Return (x, y) of the center of cell containing provided text 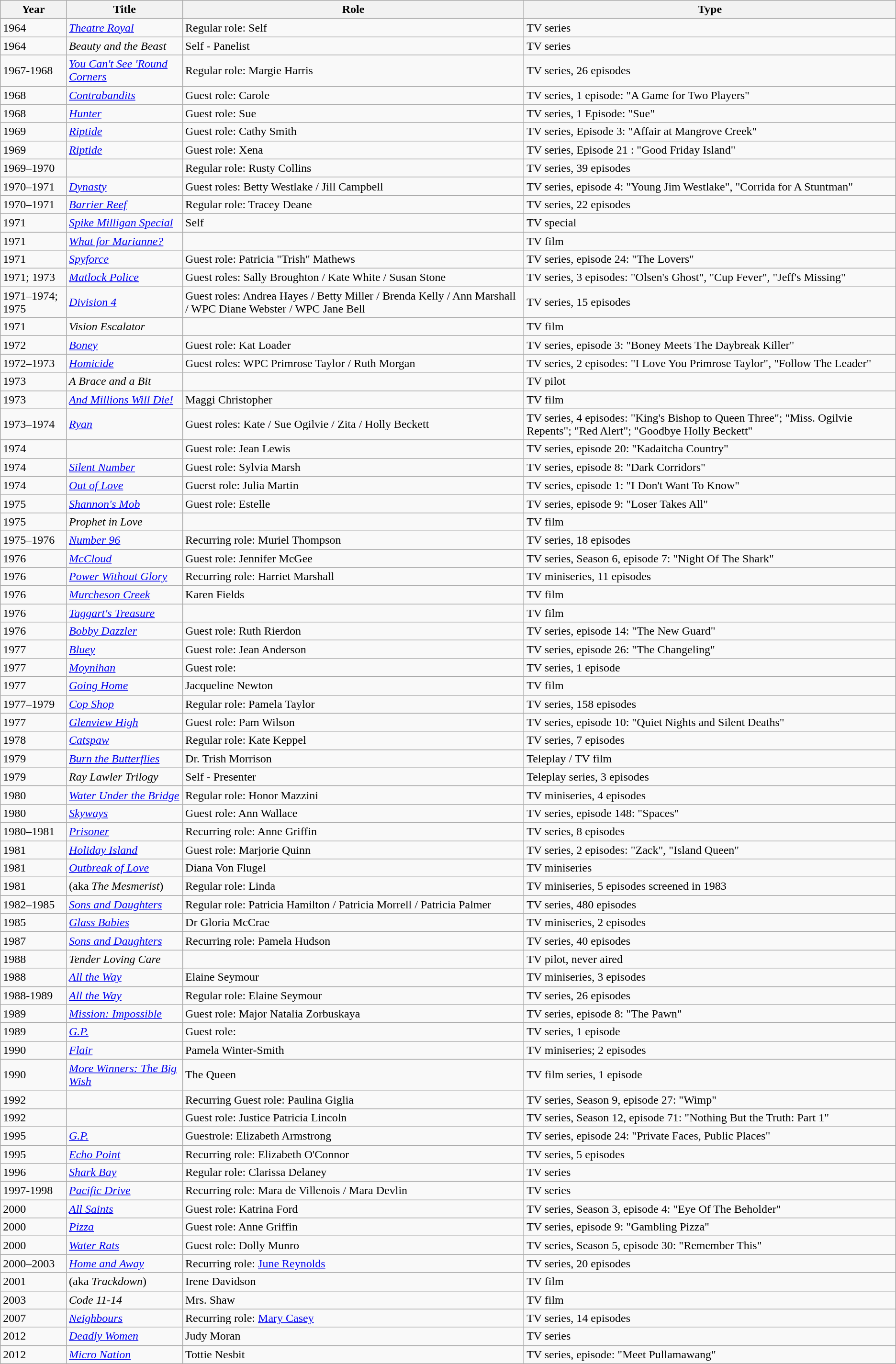
A Brace and a Bit (124, 381)
1985 (34, 923)
TV series, episode 9: "Loser Takes All" (710, 503)
1973–1974 (34, 424)
TV series, episode 24: "The Lovers" (710, 259)
TV series, episode 9: "Gambling Pizza" (710, 1227)
Barrier Reef (124, 204)
Guest role: Patricia "Trish" Mathews (353, 259)
What for Marianne? (124, 241)
Year (34, 10)
The Queen (353, 1075)
TV series, 4 episodes: "King's Bishop to Queen Three"; "Miss. Ogilvie Repents"; "Red Alert"; "Goodbye Holly Beckett" (710, 424)
1988-1989 (34, 995)
TV series, 18 episodes (710, 540)
Dynasty (124, 186)
Spyforce (124, 259)
Recurring role: June Reynolds (353, 1263)
1997-1998 (34, 1191)
2007 (34, 1318)
Power Without Glory (124, 577)
Micro Nation (124, 1354)
Guest roles: Andrea Hayes / Betty Miller / Brenda Kelly / Ann Marshall / WPC Diane Webster / WPC Jane Bell (353, 302)
Regular role: Rusty Collins (353, 168)
TV miniseries, 2 episodes (710, 923)
Guest role: Dolly Munro (353, 1245)
Regular role: Patricia Hamilton / Patricia Morrell / Patricia Palmer (353, 905)
Guest role: Ann Wallace (353, 813)
TV series, 20 episodes (710, 1263)
TV series, episode 148: "Spaces" (710, 813)
Skyways (124, 813)
Mrs. Shaw (353, 1300)
Guest role: Estelle (353, 503)
Regular role: Elaine Seymour (353, 995)
TV series, Episode 21 : "Good Friday Island" (710, 150)
TV series, 2 episodes: "I Love You Primrose Taylor", "Follow The Leader" (710, 363)
Teleplay / TV film (710, 759)
Recurring role: Elizabeth O'Connor (353, 1154)
Regular role: Kate Keppel (353, 740)
TV series, 5 episodes (710, 1154)
Homicide (124, 363)
Contrabandits (124, 95)
Going Home (124, 686)
Tender Loving Care (124, 959)
Guest role: Ruth Rierdon (353, 631)
Ryan (124, 424)
Glass Babies (124, 923)
Guest role: Anne Griffin (353, 1227)
You Can't See 'Round Corners (124, 71)
TV series, Season 5, episode 30: "Remember This" (710, 1245)
Taggart's Treasure (124, 613)
TV miniseries, 11 episodes (710, 577)
Recurring role: Anne Griffin (353, 831)
Boney (124, 345)
Burn the Butterflies (124, 759)
Regular role: Linda (353, 886)
Guest role: Carole (353, 95)
TV series, episode 4: "Young Jim Westlake", "Corrida for A Stuntman" (710, 186)
Number 96 (124, 540)
Regular role: Clarissa Delaney (353, 1173)
Self (353, 223)
Prisoner (124, 831)
Recurring role: Mara de Villenois / Mara Devlin (353, 1191)
TV series, Season 3, episode 4: "Eye Of The Beholder" (710, 1209)
1975–1976 (34, 540)
TV miniseries, 5 episodes screened in 1983 (710, 886)
TV series, episode 24: "Private Faces, Public Places" (710, 1136)
Code 11-14 (124, 1300)
Guest role: Jean Anderson (353, 649)
Guerst role: Julia Martin (353, 485)
Guest roles: Betty Westlake / Jill Campbell (353, 186)
Regular role: Tracey Deane (353, 204)
2000–2003 (34, 1263)
TV series, episode 8: "The Pawn" (710, 1014)
TV series, 7 episodes (710, 740)
TV miniseries, 3 episodes (710, 977)
McCloud (124, 559)
And Millions Will Die! (124, 400)
Diana Von Flugel (353, 868)
Title (124, 10)
Beauty and the Beast (124, 46)
Bobby Dazzler (124, 631)
TV series, Episode 3: "Affair at Mangrove Creek" (710, 132)
TV series, episode 14: "The New Guard" (710, 631)
1978 (34, 740)
Water Rats (124, 1245)
All Saints (124, 1209)
Guestrole: Elizabeth Armstrong (353, 1136)
Guest role: Katrina Ford (353, 1209)
Recurring role: Muriel Thompson (353, 540)
1980–1981 (34, 831)
Karen Fields (353, 595)
TV series, Season 6, episode 7: "Night Of The Shark" (710, 559)
TV series, Season 12, episode 71: "Nothing But the Truth: Part 1" (710, 1118)
TV series, episode 26: "The Changeling" (710, 649)
TV pilot (710, 381)
Water Under the Bridge (124, 795)
1971; 1973 (34, 278)
Holiday Island (124, 850)
Theatre Royal (124, 28)
(aka The Mesmerist) (124, 886)
More Winners: The Big Wish (124, 1075)
TV series, 2 episodes: "Zack", "Island Queen" (710, 850)
Recurring Guest role: Paulina Giglia (353, 1099)
Guest role: Pam Wilson (353, 722)
Guest role: Cathy Smith (353, 132)
Echo Point (124, 1154)
Home and Away (124, 1263)
TV series, 3 episodes: "Olsen's Ghost", "Cup Fever", "Jeff's Missing" (710, 278)
TV series, 480 episodes (710, 905)
Matlock Police (124, 278)
Out of Love (124, 485)
Regular role: Honor Mazzini (353, 795)
1987 (34, 941)
TV miniseries (710, 868)
Moynihan (124, 668)
Mission: Impossible (124, 1014)
Guest role: Major Natalia Zorbuskaya (353, 1014)
Catspaw (124, 740)
Guest role: Kat Loader (353, 345)
Murcheson Creek (124, 595)
TV series, episode 10: "Quiet Nights and Silent Deaths" (710, 722)
TV series, 22 episodes (710, 204)
Jacqueline Newton (353, 686)
Pizza (124, 1227)
Dr. Trish Morrison (353, 759)
1969–1970 (34, 168)
Recurring role: Harriet Marshall (353, 577)
Division 4 (124, 302)
Type (710, 10)
Teleplay series, 3 episodes (710, 777)
Tottie Nesbit (353, 1354)
Flair (124, 1050)
TV series, episode 3: "Boney Meets The Daybreak Killer" (710, 345)
Dr Gloria McCrae (353, 923)
TV pilot, never aired (710, 959)
Pamela Winter-Smith (353, 1050)
Recurring role: Pamela Hudson (353, 941)
Regular role: Pamela Taylor (353, 704)
Spike Milligan Special (124, 223)
TV series, 158 episodes (710, 704)
Vision Escalator (124, 327)
1996 (34, 1173)
Bluey (124, 649)
TV series, 1 Episode: "Sue" (710, 113)
Guest role: Xena (353, 150)
1971–1974; 1975 (34, 302)
Guest roles: WPC Primrose Taylor / Ruth Morgan (353, 363)
TV series, Season 9, episode 27: "Wimp" (710, 1099)
Guest roles: Kate / Sue Ogilvie / Zita / Holly Beckett (353, 424)
Deadly Women (124, 1336)
Prophet in Love (124, 522)
1967-1968 (34, 71)
Regular role: Self (353, 28)
1972 (34, 345)
TV film series, 1 episode (710, 1075)
2001 (34, 1282)
Elaine Seymour (353, 977)
Hunter (124, 113)
Guest role: Jean Lewis (353, 449)
Glenview High (124, 722)
TV series, episode 20: "Kadaitcha Country" (710, 449)
Cop Shop (124, 704)
Guest role: Sylvia Marsh (353, 467)
TV series, episode: "Meet Pullamawang" (710, 1354)
Pacific Drive (124, 1191)
(aka Trackdown) (124, 1282)
TV series, 14 episodes (710, 1318)
Regular role: Margie Harris (353, 71)
Outbreak of Love (124, 868)
Neighbours (124, 1318)
1982–1985 (34, 905)
Guest role: Jennifer McGee (353, 559)
TV miniseries; 2 episodes (710, 1050)
Self - Panelist (353, 46)
Guest roles: Sally Broughton / Kate White / Susan Stone (353, 278)
Shark Bay (124, 1173)
Guest role: Marjorie Quinn (353, 850)
Shannon's Mob (124, 503)
1977–1979 (34, 704)
Guest role: Justice Patricia Lincoln (353, 1118)
TV series, 8 episodes (710, 831)
Irene Davidson (353, 1282)
Recurring role: Mary Casey (353, 1318)
Judy Moran (353, 1336)
Role (353, 10)
TV series, 15 episodes (710, 302)
Ray Lawler Trilogy (124, 777)
Self - Presenter (353, 777)
TV miniseries, 4 episodes (710, 795)
1972–1973 (34, 363)
Silent Number (124, 467)
TV special (710, 223)
Guest role: Sue (353, 113)
TV series, episode 8: "Dark Corridors" (710, 467)
Maggi Christopher (353, 400)
TV series, 40 episodes (710, 941)
TV series, episode 1: "I Don't Want To Know" (710, 485)
2003 (34, 1300)
TV series, 39 episodes (710, 168)
TV series, 1 episode: "A Game for Two Players" (710, 95)
